Provide the (x, y) coordinate of the cell's center where the given text is located.  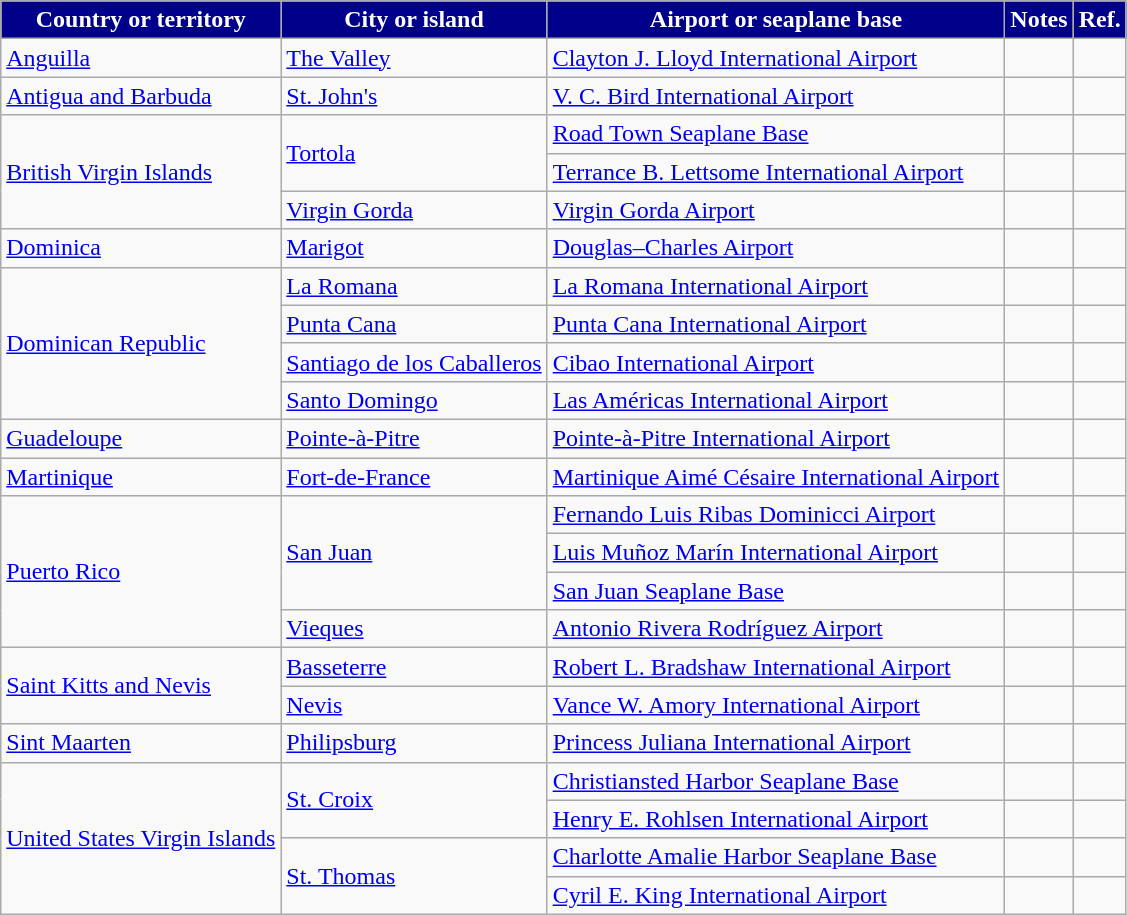
Charlotte Amalie Harbor Seaplane Base (776, 857)
Luis Muñoz Marín International Airport (776, 553)
Marigot (414, 248)
Ref. (1100, 20)
Clayton J. Lloyd International Airport (776, 58)
Douglas–Charles Airport (776, 248)
Santo Domingo (414, 400)
La Romana International Airport (776, 286)
Road Town Seaplane Base (776, 134)
Vance W. Amory International Airport (776, 705)
Henry E. Rohlsen International Airport (776, 819)
The Valley (414, 58)
San Juan (414, 553)
Martinique (141, 477)
Punta Cana International Airport (776, 324)
San Juan Seaplane Base (776, 591)
Punta Cana (414, 324)
Cyril E. King International Airport (776, 895)
United States Virgin Islands (141, 838)
Virgin Gorda Airport (776, 210)
Sint Maarten (141, 743)
Las Américas International Airport (776, 400)
Christiansted Harbor Seaplane Base (776, 781)
Robert L. Bradshaw International Airport (776, 667)
Fort-de-France (414, 477)
Anguilla (141, 58)
Guadeloupe (141, 438)
Martinique Aimé Césaire International Airport (776, 477)
Cibao International Airport (776, 362)
St. John's (414, 96)
Vieques (414, 629)
City or island (414, 20)
British Virgin Islands (141, 172)
Saint Kitts and Nevis (141, 686)
Pointe-à-Pitre International Airport (776, 438)
Nevis (414, 705)
Puerto Rico (141, 572)
Airport or seaplane base (776, 20)
Basseterre (414, 667)
Virgin Gorda (414, 210)
Fernando Luis Ribas Dominicci Airport (776, 515)
Santiago de los Caballeros (414, 362)
Philipsburg (414, 743)
St. Thomas (414, 876)
Antigua and Barbuda (141, 96)
Tortola (414, 153)
Princess Juliana International Airport (776, 743)
St. Croix (414, 800)
La Romana (414, 286)
Notes (1039, 20)
Antonio Rivera Rodríguez Airport (776, 629)
Dominica (141, 248)
Pointe-à-Pitre (414, 438)
Dominican Republic (141, 343)
Terrance B. Lettsome International Airport (776, 172)
V. C. Bird International Airport (776, 96)
Country or territory (141, 20)
